From the cell containing the given text, extract its center point as [X, Y] coordinate. 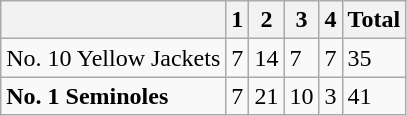
35 [374, 58]
14 [266, 58]
41 [374, 96]
2 [266, 20]
10 [302, 96]
No. 1 Seminoles [114, 96]
Total [374, 20]
21 [266, 96]
No. 10 Yellow Jackets [114, 58]
4 [330, 20]
1 [238, 20]
